Output the [X, Y] coordinate of the center of the cell containing the given text.  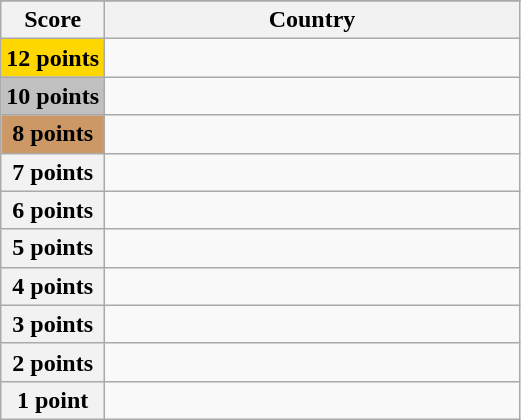
5 points [53, 248]
Country [312, 20]
8 points [53, 134]
12 points [53, 58]
Score [53, 20]
3 points [53, 324]
1 point [53, 400]
2 points [53, 362]
6 points [53, 210]
7 points [53, 172]
10 points [53, 96]
4 points [53, 286]
